Determine the (X, Y) coordinate at the center of the cell enclosing the given text.  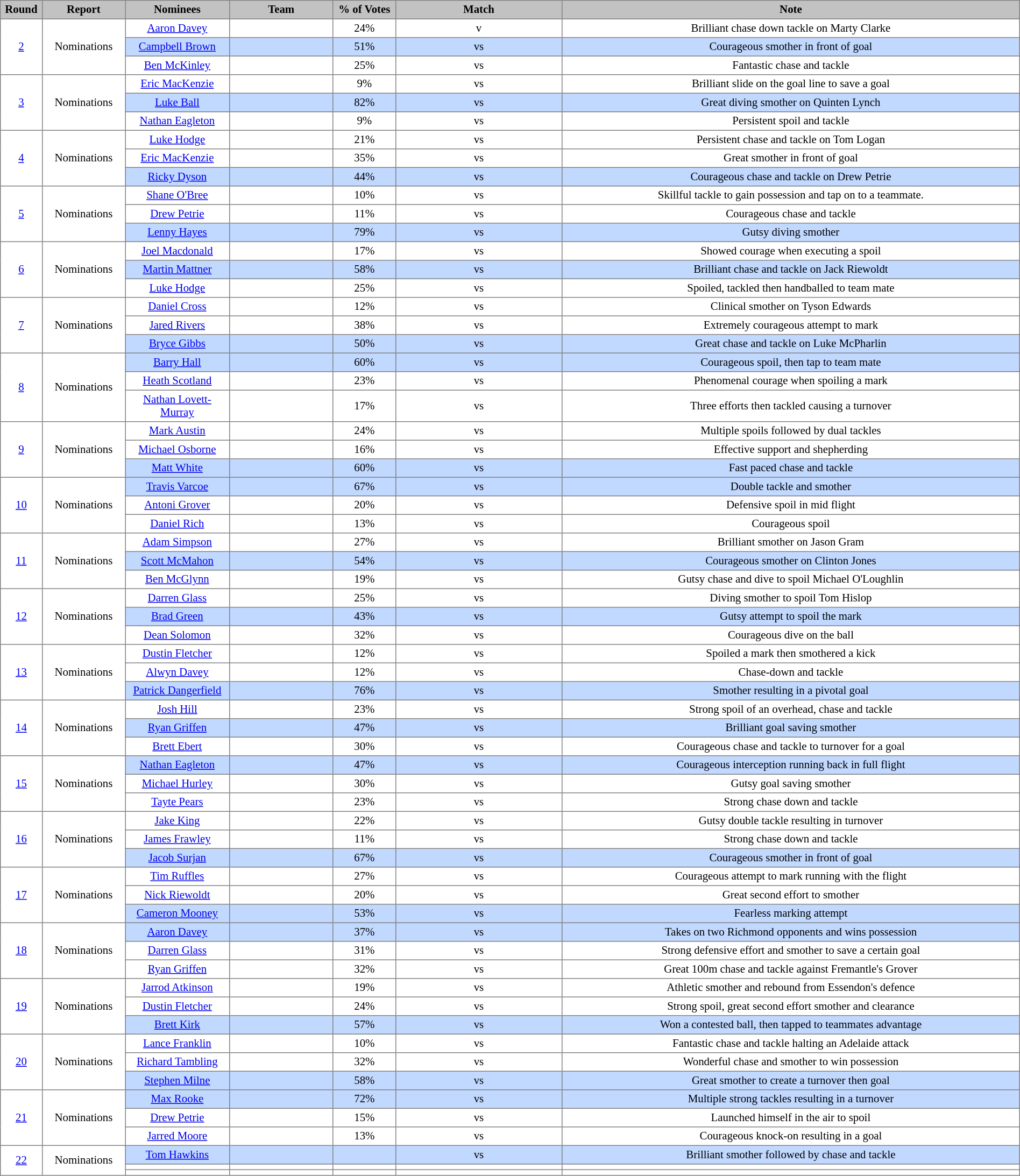
Martin Mattner (178, 270)
Three efforts then tackled causing a turnover (791, 406)
16 (22, 839)
20 (22, 1062)
Spoiled, tackled then handballed to team mate (791, 288)
Ben McGlynn (178, 579)
Report (84, 10)
Great diving smother on Quinten Lynch (791, 102)
Gutsy diving smother (791, 232)
Ricky Dyson (178, 176)
19 (22, 1007)
Cameron Mooney (178, 913)
Great chase and tackle on Luke McPharlin (791, 344)
Great smother to create a turnover then goal (791, 1080)
21% (364, 139)
Team (281, 10)
Note (791, 10)
Double tackle and smother (791, 486)
Courageous smother on Clinton Jones (791, 561)
35% (364, 158)
15% (364, 1117)
Brilliant smother followed by chase and tackle (791, 1154)
Effective support and shepherding (791, 449)
82% (364, 102)
9 (22, 450)
Mark Austin (178, 431)
Brilliant chase and tackle on Jack Riewoldt (791, 270)
31% (364, 951)
10 (22, 505)
3 (22, 103)
Courageous knock-on resulting in a goal (791, 1136)
Round (22, 10)
51% (364, 47)
16% (364, 449)
8 (22, 387)
Courageous chase and tackle on Drew Petrie (791, 176)
14 (22, 728)
Won a contested ball, then tapped to teammates advantage (791, 1025)
Wonderful chase and smother to win possession (791, 1062)
Luke Ball (178, 102)
17 (22, 895)
Lenny Hayes (178, 232)
Nick Riewoldt (178, 895)
11 (22, 561)
Nominees (178, 10)
44% (364, 176)
Brett Kirk (178, 1025)
Scott McMahon (178, 561)
Skillful tackle to gain possession and tap on to a teammate. (791, 195)
James Frawley (178, 839)
50% (364, 344)
6 (22, 270)
Gutsy double tackle resulting in turnover (791, 820)
43% (364, 617)
Antoni Grover (178, 505)
72% (364, 1099)
Fantastic chase and tackle (791, 65)
Strong spoil, great second effort smother and clearance (791, 1006)
Athletic smother and rebound from Essendon's defence (791, 988)
Launched himself in the air to spoil (791, 1117)
15 (22, 784)
Dean Solomon (178, 635)
Jacob Surjan (178, 858)
Shane O'Bree (178, 195)
Jarred Moore (178, 1136)
Matt White (178, 468)
Diving smother to spoil Tom Hislop (791, 598)
Brilliant goal saving smother (791, 728)
Great 100m chase and tackle against Fremantle's Grover (791, 969)
18 (22, 951)
Extremely courageous attempt to mark (791, 325)
Fast paced chase and tackle (791, 468)
Richard Tambling (178, 1062)
Barry Hall (178, 362)
Multiple strong tackles resulting in a turnover (791, 1099)
Brilliant slide on the goal line to save a goal (791, 84)
2 (22, 47)
Bryce Gibbs (178, 344)
Ben McKinley (178, 65)
79% (364, 232)
Campbell Brown (178, 47)
Daniel Cross (178, 307)
Fantastic chase and tackle halting an Adelaide attack (791, 1043)
Courageous spoil (791, 523)
37% (364, 932)
22 (22, 1160)
Tom Hawkins (178, 1154)
Strong spoil of an overhead, chase and tackle (791, 709)
54% (364, 561)
Showed courage when executing a spoil (791, 251)
Great smother in front of goal (791, 158)
Courageous interception running back in full flight (791, 765)
Takes on two Richmond opponents and wins possession (791, 932)
Fearless marking attempt (791, 913)
13 (22, 672)
4 (22, 158)
Courageous attempt to mark running with the flight (791, 876)
Brilliant smother on Jason Gram (791, 542)
12 (22, 617)
Jared Rivers (178, 325)
Max Rooke (178, 1099)
Gutsy goal saving smother (791, 783)
38% (364, 325)
Tayte Pears (178, 802)
Brilliant chase down tackle on Marty Clarke (791, 28)
% of Votes (364, 10)
57% (364, 1025)
Persistent spoil and tackle (791, 121)
Courageous chase and tackle (791, 214)
7 (22, 325)
53% (364, 913)
Defensive spoil in mid flight (791, 505)
Smother resulting in a pivotal goal (791, 691)
Joel Macdonald (178, 251)
Great second effort to smother (791, 895)
Tim Ruffles (178, 876)
Brad Green (178, 617)
Persistent chase and tackle on Tom Logan (791, 139)
Michael Osborne (178, 449)
Adam Simpson (178, 542)
Gutsy attempt to spoil the mark (791, 617)
21 (22, 1118)
Jarrod Atkinson (178, 988)
Stephen Milne (178, 1080)
Courageous dive on the ball (791, 635)
v (479, 28)
Strong defensive effort and smother to save a certain goal (791, 951)
Clinical smother on Tyson Edwards (791, 307)
Alwyn Davey (178, 672)
Courageous chase and tackle to turnover for a goal (791, 746)
Travis Varcoe (178, 486)
Heath Scotland (178, 381)
Gutsy chase and dive to spoil Michael O'Loughlin (791, 579)
Lance Franklin (178, 1043)
22% (364, 820)
Josh Hill (178, 709)
Nathan Lovett-Murray (178, 406)
Multiple spoils followed by dual tackles (791, 431)
Jake King (178, 820)
Courageous spoil, then tap to team mate (791, 362)
Chase-down and tackle (791, 672)
Michael Hurley (178, 783)
Match (479, 10)
Brett Ebert (178, 746)
76% (364, 691)
Patrick Dangerfield (178, 691)
5 (22, 214)
Daniel Rich (178, 523)
Phenomenal courage when spoiling a mark (791, 381)
Spoiled a mark then smothered a kick (791, 654)
